For the text-containing cell, return its midpoint in (X, Y) coordinate format. 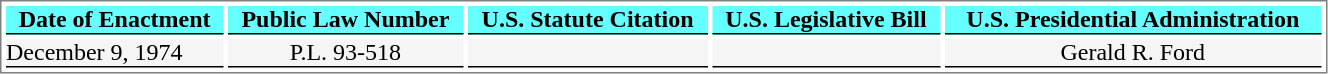
December 9, 1974 (114, 53)
Date of Enactment (114, 20)
P.L. 93-518 (346, 53)
U.S. Legislative Bill (826, 20)
Gerald R. Ford (1132, 53)
U.S. Presidential Administration (1132, 20)
Public Law Number (346, 20)
U.S. Statute Citation (588, 20)
